Pinpoint the cell where the given text exists, returning its [x, y] midpoint coordinate. 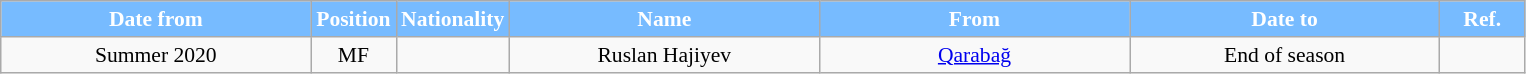
Ref. [1482, 19]
Nationality [452, 19]
End of season [1285, 55]
Date to [1285, 19]
Summer 2020 [156, 55]
From [974, 19]
Ruslan Hajiyev [664, 55]
Qarabağ [974, 55]
Date from [156, 19]
MF [354, 55]
Name [664, 19]
Position [354, 19]
